Scan for the cell matching the given text and deliver its (X, Y) coordinate at center. 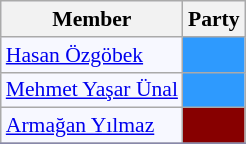
Member (92, 19)
Armağan Yılmaz (92, 126)
Party (214, 19)
Mehmet Yaşar Ünal (92, 90)
Hasan Özgöbek (92, 55)
